Determine the (x, y) coordinate at the center of the cell enclosing the given text.  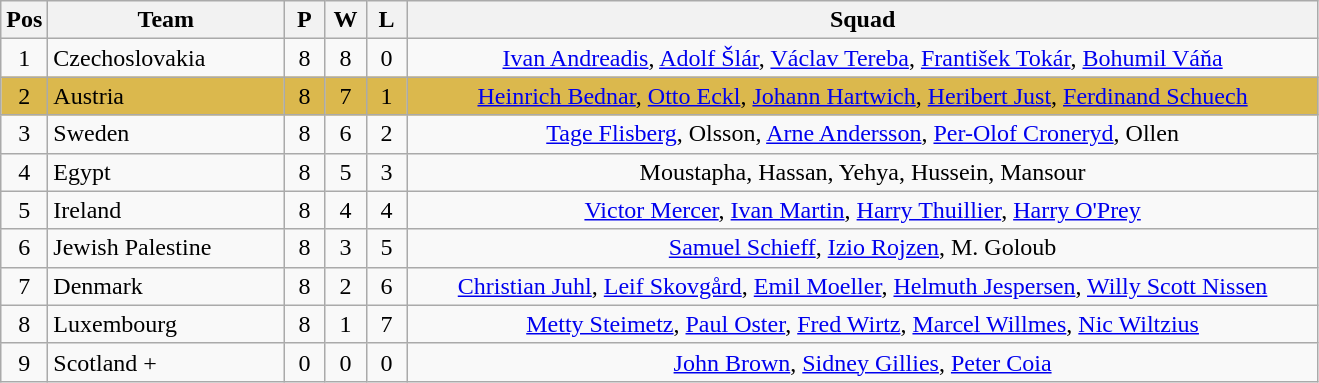
L (386, 20)
P (304, 20)
Team (166, 20)
Tage Flisberg, Olsson, Arne Andersson, Per-Olof Croneryd, Ollen (862, 134)
John Brown, Sidney Gillies, Peter Coia (862, 362)
Christian Juhl, Leif Skovgård, Emil Moeller, Helmuth Jespersen, Willy Scott Nissen (862, 286)
Moustapha, Hassan, Yehya, Hussein, Mansour (862, 172)
W (346, 20)
Squad (862, 20)
Denmark (166, 286)
Sweden (166, 134)
Egypt (166, 172)
Austria (166, 96)
Scotland + (166, 362)
9 (24, 362)
Heinrich Bednar, Otto Eckl, Johann Hartwich, Heribert Just, Ferdinand Schuech (862, 96)
Ireland (166, 210)
Samuel Schieff, Izio Rojzen, M. Goloub (862, 248)
Ivan Andreadis, Adolf Šlár, Václav Tereba, František Tokár, Bohumil Váňa (862, 58)
Pos (24, 20)
Metty Steimetz, Paul Oster, Fred Wirtz, Marcel Willmes, Nic Wiltzius (862, 324)
Luxembourg (166, 324)
Jewish Palestine (166, 248)
Victor Mercer, Ivan Martin, Harry Thuillier, Harry O'Prey (862, 210)
Czechoslovakia (166, 58)
